Detect which cell encompasses the target text, then output its [x, y] center coordinate. 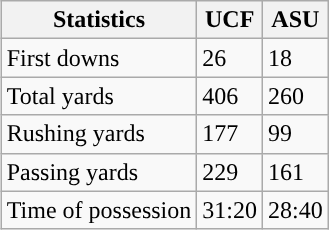
Passing yards [99, 172]
31:20 [230, 210]
Statistics [99, 20]
UCF [230, 20]
First downs [99, 58]
Time of possession [99, 210]
177 [230, 134]
Total yards [99, 96]
161 [296, 172]
18 [296, 58]
28:40 [296, 210]
ASU [296, 20]
229 [230, 172]
260 [296, 96]
406 [230, 96]
26 [230, 58]
99 [296, 134]
Rushing yards [99, 134]
